Scan for the cell matching the given text and deliver its (X, Y) coordinate at center. 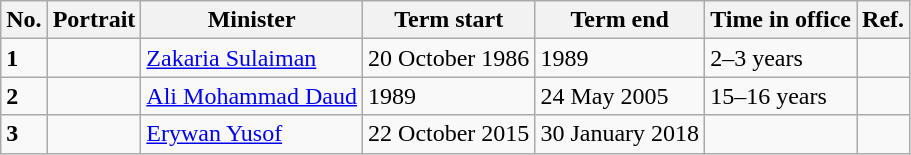
20 October 1986 (449, 58)
1 (24, 58)
Minister (252, 20)
Portrait (94, 20)
24 May 2005 (620, 96)
22 October 2015 (449, 134)
Ref. (884, 20)
3 (24, 134)
Time in office (781, 20)
Erywan Yusof (252, 134)
No. (24, 20)
15–16 years (781, 96)
30 January 2018 (620, 134)
2–3 years (781, 58)
Zakaria Sulaiman (252, 58)
Term end (620, 20)
2 (24, 96)
Term start (449, 20)
Ali Mohammad Daud (252, 96)
